Determine the (X, Y) coordinate at the center of the cell enclosing the given text.  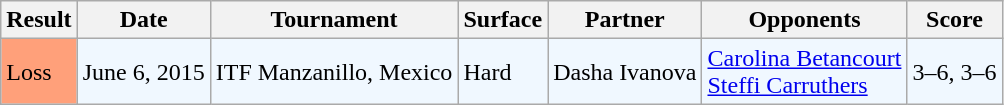
Carolina Betancourt Steffi Carruthers (804, 72)
Dasha Ivanova (625, 72)
Result (39, 20)
Opponents (804, 20)
Date (144, 20)
Surface (503, 20)
June 6, 2015 (144, 72)
3–6, 3–6 (954, 72)
Partner (625, 20)
Hard (503, 72)
Tournament (334, 20)
Loss (39, 72)
ITF Manzanillo, Mexico (334, 72)
Score (954, 20)
